Detect which cell encompasses the target text, then output its [X, Y] center coordinate. 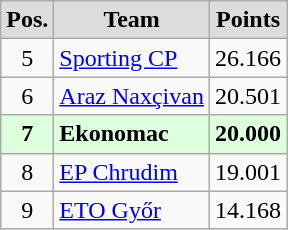
EP Chrudim [132, 172]
20.501 [248, 96]
Sporting CP [132, 58]
Team [132, 20]
Points [248, 20]
26.166 [248, 58]
20.000 [248, 134]
9 [28, 210]
7 [28, 134]
Ekonomac [132, 134]
ETO Győr [132, 210]
8 [28, 172]
14.168 [248, 210]
Pos. [28, 20]
6 [28, 96]
Araz Naxçivan [132, 96]
5 [28, 58]
19.001 [248, 172]
